Output the (x, y) coordinate of the center of the cell containing the given text.  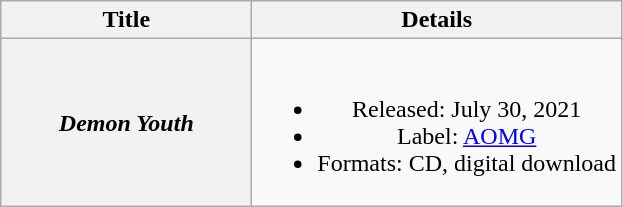
Details (437, 20)
Demon Youth (126, 122)
Released: July 30, 2021Label: AOMGFormats: CD, digital download (437, 122)
Title (126, 20)
